Scan for the cell matching the given text and deliver its [X, Y] coordinate at center. 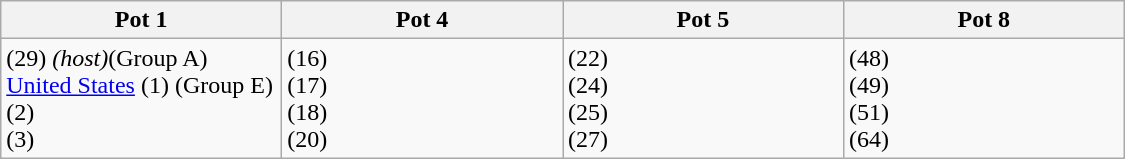
(48) (49) (51) (64) [984, 98]
Pot 1 [142, 20]
Pot 5 [702, 20]
Pot 4 [422, 20]
(22) (24) (25) (27) [702, 98]
(29) (host)(Group A) United States (1) (Group E) (2) (3) [142, 98]
(16) (17) (18) (20) [422, 98]
Pot 8 [984, 20]
